Locate the cell with the specified text and output its (X, Y) center coordinate. 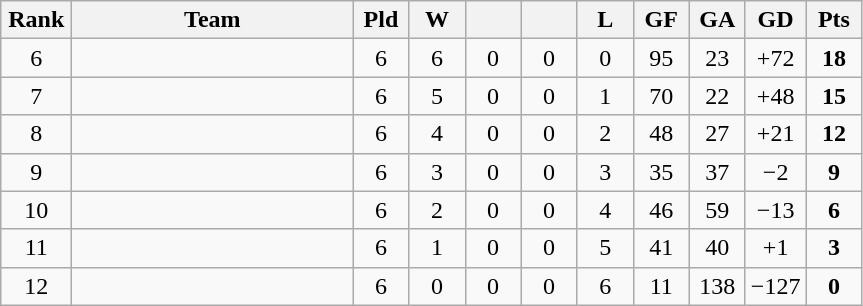
L (605, 20)
46 (661, 210)
138 (717, 286)
95 (661, 58)
W (437, 20)
59 (717, 210)
Team (212, 20)
GF (661, 20)
22 (717, 96)
35 (661, 172)
−13 (776, 210)
−127 (776, 286)
8 (36, 134)
GD (776, 20)
+72 (776, 58)
7 (36, 96)
27 (717, 134)
Pld (381, 20)
40 (717, 248)
−2 (776, 172)
GA (717, 20)
Rank (36, 20)
Pts (834, 20)
18 (834, 58)
15 (834, 96)
23 (717, 58)
37 (717, 172)
10 (36, 210)
41 (661, 248)
70 (661, 96)
+1 (776, 248)
48 (661, 134)
+21 (776, 134)
+48 (776, 96)
